For the text-containing cell, return its midpoint in (X, Y) coordinate format. 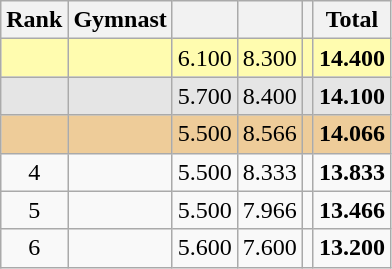
Gymnast (120, 20)
Total (352, 20)
8.566 (270, 134)
14.100 (352, 96)
5.600 (204, 248)
Rank (34, 20)
8.300 (270, 58)
14.066 (352, 134)
14.400 (352, 58)
13.833 (352, 172)
6.100 (204, 58)
13.200 (352, 248)
13.466 (352, 210)
8.333 (270, 172)
5 (34, 210)
5.700 (204, 96)
8.400 (270, 96)
7.600 (270, 248)
4 (34, 172)
6 (34, 248)
7.966 (270, 210)
